Extract the [X, Y] coordinate from the center of the cell holding the provided text.  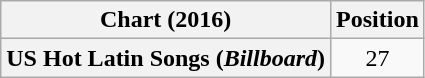
Position [378, 20]
US Hot Latin Songs (Billboard) [166, 58]
Chart (2016) [166, 20]
27 [378, 58]
